For the text-containing cell, return its midpoint in (x, y) coordinate format. 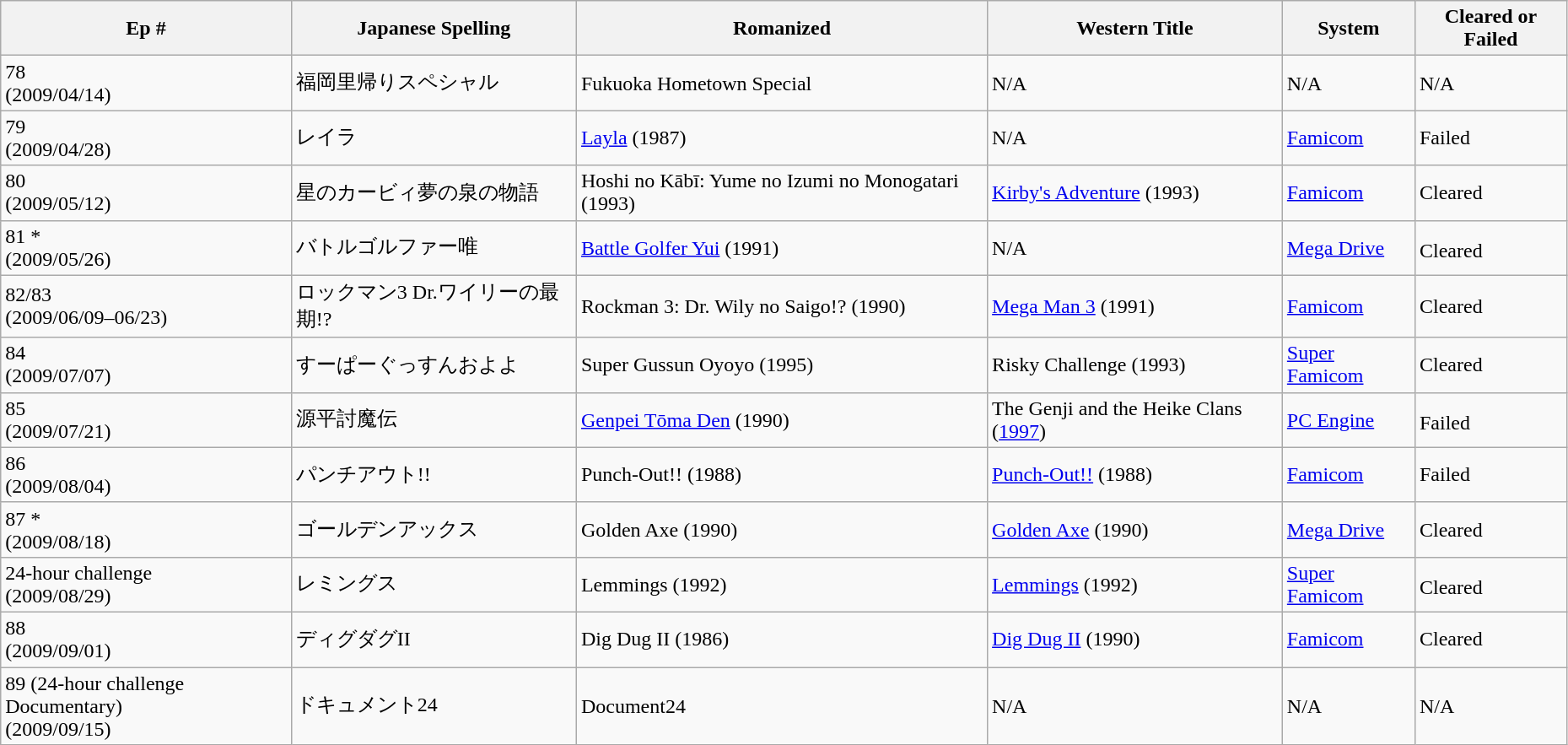
80(2009/05/12) (147, 192)
Ep # (147, 29)
Layla (1987) (781, 138)
Document24 (781, 705)
Dig Dug II (1990) (1135, 640)
PC Engine (1348, 420)
24-hour challenge(2009/08/29) (147, 584)
Mega Man 3 (1991) (1135, 306)
ドキュメント24 (434, 705)
System (1348, 29)
Romanized (781, 29)
81 *(2009/05/26) (147, 248)
Hoshi no Kābī: Yume no Izumi no Monogatari (1993) (781, 192)
Rockman 3: Dr. Wily no Saigo!? (1990) (781, 306)
84(2009/07/07) (147, 364)
ディグダグII (434, 640)
レミングス (434, 584)
The Genji and the Heike Clans (1997) (1135, 420)
Super Gussun Oyoyo (1995) (781, 364)
Dig Dug II (1986) (781, 640)
源平討魔伝 (434, 420)
82/83(2009/06/09–06/23) (147, 306)
88(2009/09/01) (147, 640)
Kirby's Adventure (1993) (1135, 192)
すーぱーぐっすんおよよ (434, 364)
Genpei Tōma Den (1990) (781, 420)
Western Title (1135, 29)
79(2009/04/28) (147, 138)
87 *(2009/08/18) (147, 530)
85(2009/07/21) (147, 420)
89 (24-hour challenge Documentary)(2009/09/15) (147, 705)
Risky Challenge (1993) (1135, 364)
78(2009/04/14) (147, 83)
バトルゴルファー唯 (434, 248)
レイラ (434, 138)
ゴールデンアックス (434, 530)
Japanese Spelling (434, 29)
福岡里帰りスペシャル (434, 83)
Battle Golfer Yui (1991) (781, 248)
Cleared or Failed (1490, 29)
星のカービィ夢の泉の物語 (434, 192)
Fukuoka Hometown Special (781, 83)
パンチアウト!! (434, 474)
ロックマン3 Dr.ワイリーの最期!? (434, 306)
86(2009/08/04) (147, 474)
